For the text-containing cell, return its midpoint in (x, y) coordinate format. 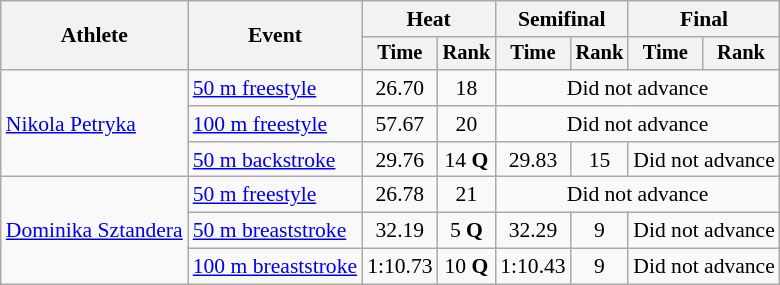
14 Q (467, 160)
50 m backstroke (275, 160)
57.67 (400, 124)
1:10.43 (532, 267)
29.83 (532, 160)
50 m breaststroke (275, 231)
Nikola Petryka (94, 124)
100 m freestyle (275, 124)
Dominika Sztandera (94, 230)
26.78 (400, 195)
20 (467, 124)
Heat (428, 19)
18 (467, 88)
21 (467, 195)
Event (275, 36)
29.76 (400, 160)
32.19 (400, 231)
Final (704, 19)
100 m breaststroke (275, 267)
15 (600, 160)
26.70 (400, 88)
32.29 (532, 231)
Semifinal (562, 19)
5 Q (467, 231)
1:10.73 (400, 267)
Athlete (94, 36)
10 Q (467, 267)
